Determine the (X, Y) coordinate at the center of the cell enclosing the given text.  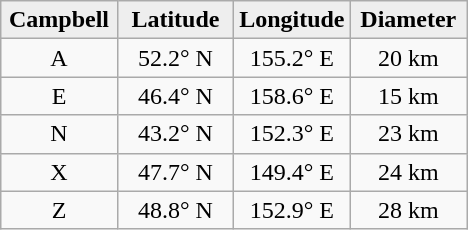
24 km (408, 172)
Longitude (292, 20)
15 km (408, 96)
23 km (408, 134)
N (59, 134)
158.6° E (292, 96)
A (59, 58)
28 km (408, 210)
Campbell (59, 20)
149.4° E (292, 172)
E (59, 96)
46.4° N (175, 96)
X (59, 172)
155.2° E (292, 58)
20 km (408, 58)
152.9° E (292, 210)
47.7° N (175, 172)
152.3° E (292, 134)
Latitude (175, 20)
48.8° N (175, 210)
Z (59, 210)
43.2° N (175, 134)
Diameter (408, 20)
52.2° N (175, 58)
